Scan for the cell matching the given text and deliver its (X, Y) coordinate at center. 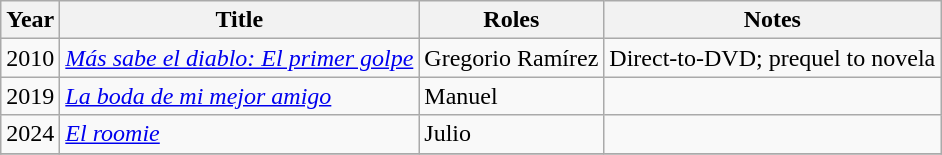
2024 (30, 134)
El roomie (240, 134)
Year (30, 20)
Direct-to-DVD; prequel to novela (772, 58)
2010 (30, 58)
La boda de mi mejor amigo (240, 96)
Notes (772, 20)
2019 (30, 96)
Title (240, 20)
Más sabe el diablo: El primer golpe (240, 58)
Roles (512, 20)
Julio (512, 134)
Manuel (512, 96)
Gregorio Ramírez (512, 58)
